Identify which cell holds the provided text, then report its (x, y) central coordinate. 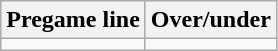
Over/under (210, 20)
Pregame line (74, 20)
